Find where the given text appears and provide that cell's center as (x, y) coordinate. 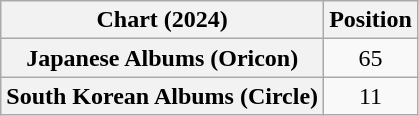
65 (371, 58)
11 (371, 96)
Japanese Albums (Oricon) (162, 58)
Chart (2024) (162, 20)
Position (371, 20)
South Korean Albums (Circle) (162, 96)
